From the cell containing the given text, extract its center point as [x, y] coordinate. 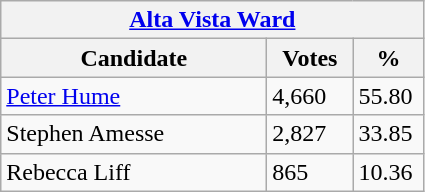
Alta Vista Ward [212, 20]
2,827 [310, 134]
% [388, 58]
Stephen Amesse [134, 134]
55.80 [388, 96]
Candidate [134, 58]
Votes [310, 58]
4,660 [310, 96]
Peter Hume [134, 96]
10.36 [388, 172]
33.85 [388, 134]
865 [310, 172]
Rebecca Liff [134, 172]
